Scan for the cell matching the given text and deliver its (X, Y) coordinate at center. 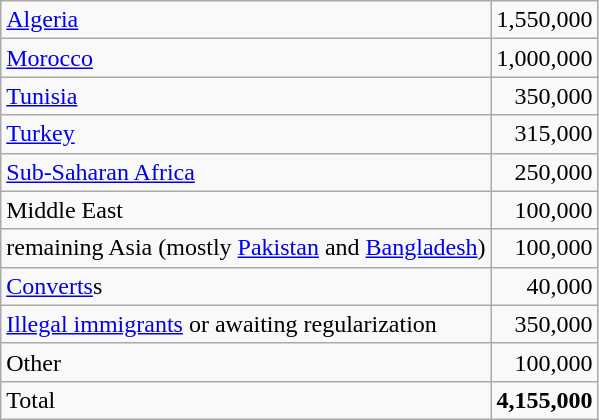
1,550,000 (544, 20)
Tunisia (246, 96)
Middle East (246, 210)
315,000 (544, 134)
4,155,000 (544, 400)
1,000,000 (544, 58)
Convertss (246, 286)
Other (246, 362)
Illegal immigrants or awaiting regularization (246, 324)
Sub-Saharan Africa (246, 172)
Turkey (246, 134)
40,000 (544, 286)
remaining Asia (mostly Pakistan and Bangladesh) (246, 248)
250,000 (544, 172)
Algeria (246, 20)
Morocco (246, 58)
Total (246, 400)
